Return the (x, y) coordinate for the center point of the cell that contains the specified text.  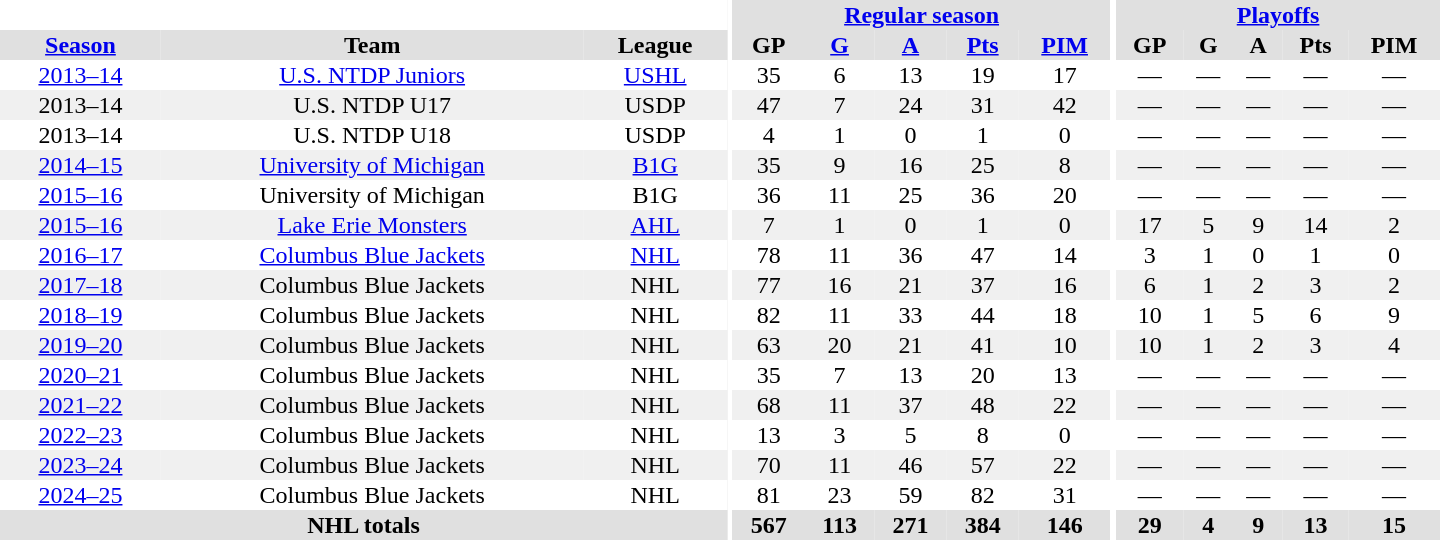
384 (983, 525)
271 (910, 525)
81 (769, 495)
Lake Erie Monsters (372, 225)
44 (983, 315)
2019–20 (80, 345)
2014–15 (80, 165)
2021–22 (80, 405)
2023–24 (80, 465)
U.S. NTDP U18 (372, 135)
24 (910, 105)
59 (910, 495)
23 (840, 495)
Season (80, 45)
18 (1065, 315)
Team (372, 45)
AHL (655, 225)
U.S. NTDP Juniors (372, 75)
41 (983, 345)
46 (910, 465)
U.S. NTDP U17 (372, 105)
USHL (655, 75)
48 (983, 405)
78 (769, 255)
Playoffs (1278, 15)
NHL totals (364, 525)
19 (983, 75)
146 (1065, 525)
77 (769, 285)
2017–18 (80, 285)
2018–19 (80, 315)
2024–25 (80, 495)
57 (983, 465)
15 (1394, 525)
68 (769, 405)
63 (769, 345)
113 (840, 525)
70 (769, 465)
2020–21 (80, 375)
League (655, 45)
567 (769, 525)
33 (910, 315)
2016–17 (80, 255)
Regular season (922, 15)
29 (1150, 525)
2022–23 (80, 435)
42 (1065, 105)
